Detect which cell encompasses the target text, then output its (x, y) center coordinate. 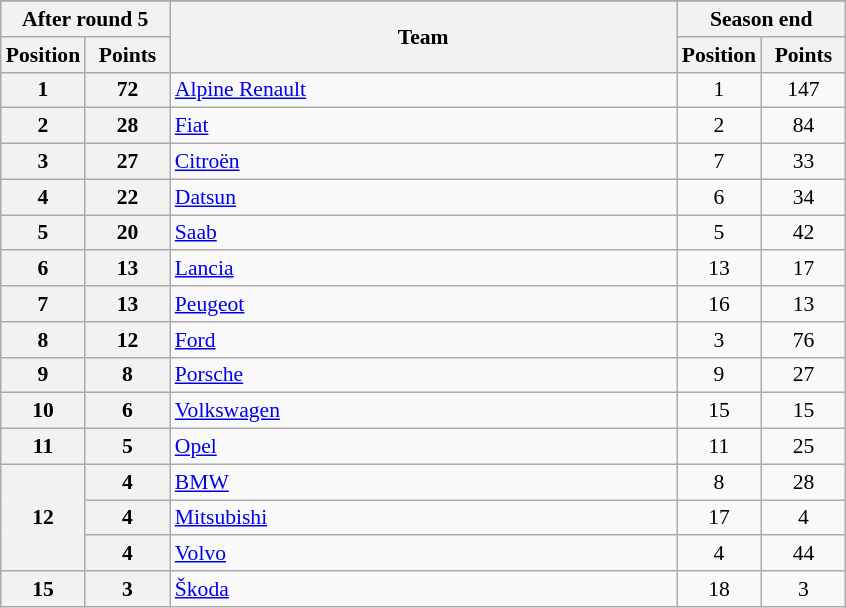
25 (803, 447)
10 (43, 411)
Alpine Renault (424, 90)
Porsche (424, 375)
Škoda (424, 589)
44 (803, 554)
Datsun (424, 197)
Volvo (424, 554)
16 (719, 304)
42 (803, 233)
20 (127, 233)
Team (424, 36)
Lancia (424, 269)
Saab (424, 233)
Fiat (424, 126)
84 (803, 126)
Volkswagen (424, 411)
Opel (424, 447)
147 (803, 90)
After round 5 (86, 19)
Mitsubishi (424, 518)
Peugeot (424, 304)
18 (719, 589)
72 (127, 90)
33 (803, 162)
BMW (424, 482)
34 (803, 197)
76 (803, 340)
Ford (424, 340)
Citroën (424, 162)
22 (127, 197)
Season end (762, 19)
